From the cell containing the given text, extract its center point as (X, Y) coordinate. 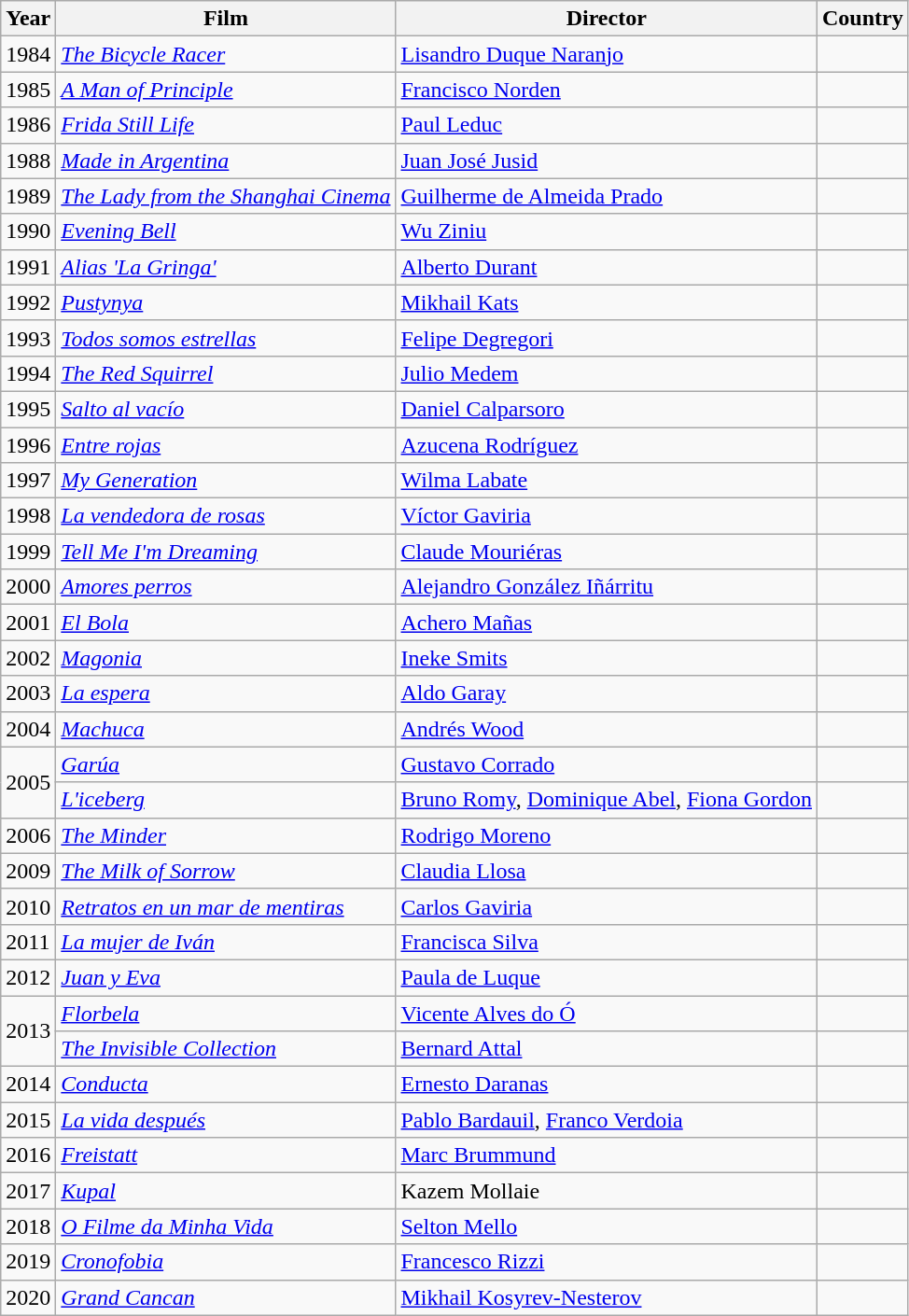
1999 (28, 552)
Frida Still Life (226, 125)
Guilherme de Almeida Prado (607, 196)
Kazem Mollaie (607, 1191)
2013 (28, 1030)
1984 (28, 54)
The Lady from the Shanghai Cinema (226, 196)
2010 (28, 906)
Pustynya (226, 302)
La vendedora de rosas (226, 516)
Andrés Wood (607, 729)
Alberto Durant (607, 267)
Gustavo Corrado (607, 764)
Lisandro Duque Naranjo (607, 54)
1988 (28, 161)
O Filme da Minha Vida (226, 1226)
2000 (28, 587)
Wu Ziniu (607, 231)
Aldo Garay (607, 693)
2017 (28, 1191)
Film (226, 19)
Francisca Silva (607, 942)
Azucena Rodríguez (607, 445)
The Minder (226, 835)
2003 (28, 693)
Salto al vacío (226, 409)
Retratos en un mar de mentiras (226, 906)
Ineke Smits (607, 658)
Conducta (226, 1085)
Cronofobia (226, 1262)
1992 (28, 302)
2009 (28, 871)
My Generation (226, 481)
Paula de Luque (607, 977)
Carlos Gaviria (607, 906)
2006 (28, 835)
The Red Squirrel (226, 373)
Wilma Labate (607, 481)
2011 (28, 942)
Grand Cancan (226, 1297)
Juan José Jusid (607, 161)
The Milk of Sorrow (226, 871)
Daniel Calparsoro (607, 409)
Tell Me I'm Dreaming (226, 552)
Felipe Degregori (607, 338)
Claude Mouriéras (607, 552)
Machuca (226, 729)
1989 (28, 196)
El Bola (226, 623)
The Invisible Collection (226, 1049)
Juan y Eva (226, 977)
Evening Bell (226, 231)
1995 (28, 409)
Amores perros (226, 587)
1985 (28, 90)
2012 (28, 977)
2020 (28, 1297)
Made in Argentina (226, 161)
Claudia Llosa (607, 871)
2018 (28, 1226)
Rodrigo Moreno (607, 835)
Ernesto Daranas (607, 1085)
The Bicycle Racer (226, 54)
1998 (28, 516)
2016 (28, 1155)
2002 (28, 658)
Francesco Rizzi (607, 1262)
Year (28, 19)
Freistatt (226, 1155)
2005 (28, 782)
L'iceberg (226, 800)
Pablo Bardauil, Franco Verdoia (607, 1120)
Bruno Romy, Dominique Abel, Fiona Gordon (607, 800)
Achero Mañas (607, 623)
Director (607, 19)
1997 (28, 481)
A Man of Principle (226, 90)
Entre rojas (226, 445)
1991 (28, 267)
Víctor Gaviria (607, 516)
Julio Medem (607, 373)
Paul Leduc (607, 125)
1994 (28, 373)
La mujer de Iván (226, 942)
1996 (28, 445)
2019 (28, 1262)
1986 (28, 125)
Mikhail Kosyrev-Nesterov (607, 1297)
2015 (28, 1120)
Vicente Alves do Ó (607, 1013)
Mikhail Kats (607, 302)
Alias 'La Gringa' (226, 267)
Alejandro González Iñárritu (607, 587)
2004 (28, 729)
Kupal (226, 1191)
Todos somos estrellas (226, 338)
Marc Brummund (607, 1155)
Garúa (226, 764)
La espera (226, 693)
Selton Mello (607, 1226)
Florbela (226, 1013)
Bernard Attal (607, 1049)
1990 (28, 231)
Francisco Norden (607, 90)
Country (862, 19)
Magonia (226, 658)
1993 (28, 338)
2014 (28, 1085)
La vida después (226, 1120)
2001 (28, 623)
